Find where the given text appears and provide that cell's center as (x, y) coordinate. 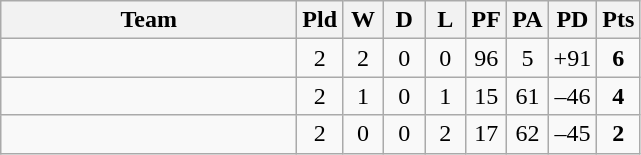
62 (528, 134)
Pts (618, 20)
17 (486, 134)
Pld (320, 20)
–46 (572, 96)
–45 (572, 134)
D (404, 20)
W (364, 20)
61 (528, 96)
PF (486, 20)
96 (486, 58)
Team (149, 20)
PD (572, 20)
+91 (572, 58)
6 (618, 58)
4 (618, 96)
15 (486, 96)
L (446, 20)
PA (528, 20)
5 (528, 58)
